Detect which cell encompasses the target text, then output its (X, Y) center coordinate. 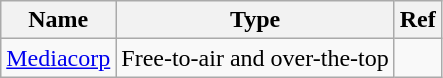
Type (255, 20)
Name (58, 20)
Ref (418, 20)
Free-to-air and over-the-top (255, 58)
Mediacorp (58, 58)
